Determine the (X, Y) coordinate at the center of the cell enclosing the given text.  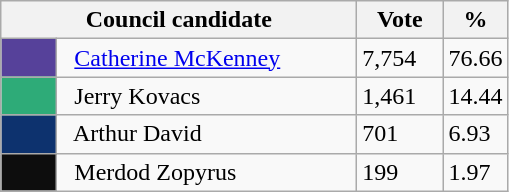
% (476, 20)
7,754 (400, 58)
Merdod Zopyrus (207, 172)
Jerry Kovacs (207, 96)
Catherine McKenney (207, 58)
Arthur David (207, 134)
76.66 (476, 58)
199 (400, 172)
14.44 (476, 96)
1,461 (400, 96)
Council candidate (179, 20)
701 (400, 134)
Vote (400, 20)
1.97 (476, 172)
6.93 (476, 134)
